Locate the cell with the specified text and output its (x, y) center coordinate. 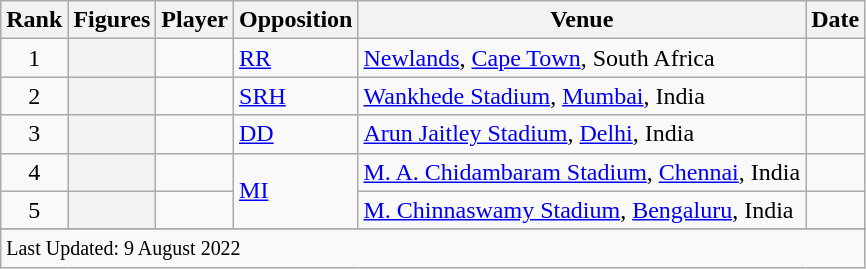
Date (836, 20)
Figures (112, 20)
3 (34, 134)
Wankhede Stadium, Mumbai, India (582, 96)
Newlands, Cape Town, South Africa (582, 58)
M. Chinnaswamy Stadium, Bengaluru, India (582, 210)
MI (296, 191)
Opposition (296, 20)
Rank (34, 20)
DD (296, 134)
1 (34, 58)
SRH (296, 96)
RR (296, 58)
Arun Jaitley Stadium, Delhi, India (582, 134)
5 (34, 210)
Venue (582, 20)
2 (34, 96)
Last Updated: 9 August 2022 (433, 248)
M. A. Chidambaram Stadium, Chennai, India (582, 172)
Player (195, 20)
4 (34, 172)
